Pinpoint the cell where the given text exists, returning its (x, y) midpoint coordinate. 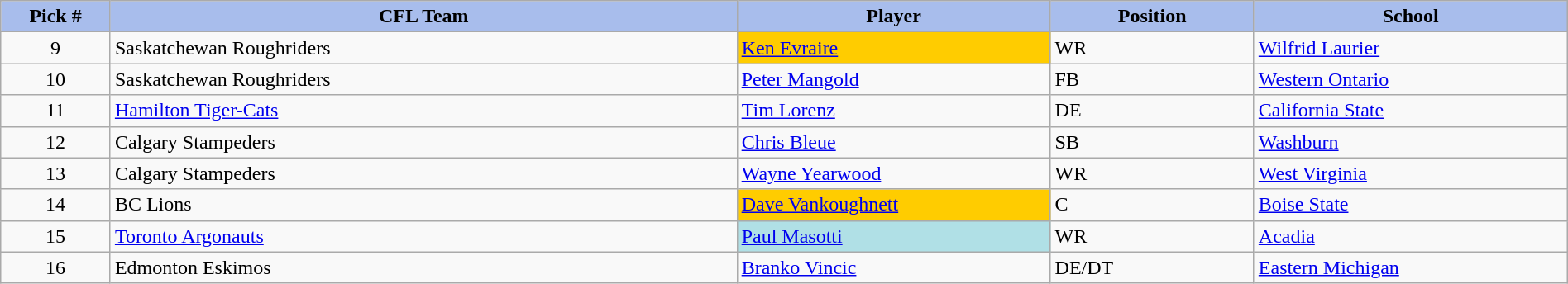
Dave Vankoughnett (893, 205)
DE (1152, 111)
FB (1152, 79)
Peter Mangold (893, 79)
C (1152, 205)
13 (56, 173)
SB (1152, 142)
CFL Team (423, 17)
BC Lions (423, 205)
9 (56, 48)
10 (56, 79)
Boise State (1411, 205)
West Virginia (1411, 173)
Paul Masotti (893, 236)
DE/DT (1152, 267)
Branko Vincic (893, 267)
Player (893, 17)
Pick # (56, 17)
Acadia (1411, 236)
Wayne Yearwood (893, 173)
12 (56, 142)
Toronto Argonauts (423, 236)
Tim Lorenz (893, 111)
Position (1152, 17)
11 (56, 111)
Washburn (1411, 142)
Chris Bleue (893, 142)
Wilfrid Laurier (1411, 48)
Hamilton Tiger-Cats (423, 111)
California State (1411, 111)
Edmonton Eskimos (423, 267)
Eastern Michigan (1411, 267)
Western Ontario (1411, 79)
Ken Evraire (893, 48)
School (1411, 17)
14 (56, 205)
16 (56, 267)
15 (56, 236)
